Output the [x, y] coordinate of the center of the cell containing the given text.  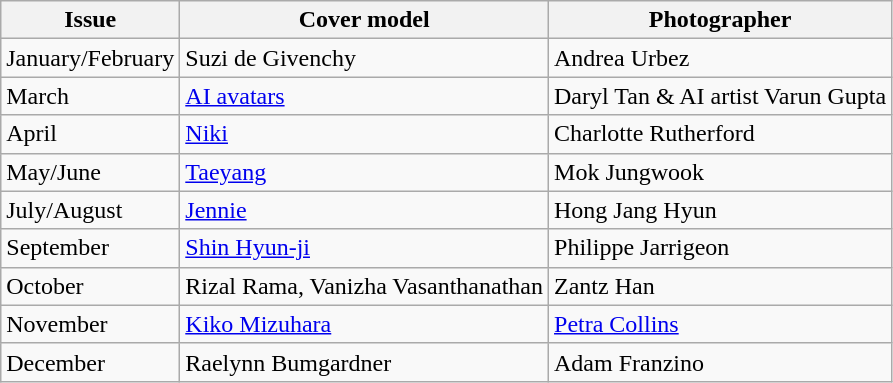
Charlotte Rutherford [720, 134]
September [90, 248]
Photographer [720, 20]
Issue [90, 20]
Mok Jungwook [720, 172]
Shin Hyun-ji [364, 248]
Kiko Mizuhara [364, 324]
November [90, 324]
Daryl Tan & AI artist Varun Gupta [720, 96]
Zantz Han [720, 286]
Raelynn Bumgardner [364, 362]
Petra Collins [720, 324]
Hong Jang Hyun [720, 210]
Niki [364, 134]
May/June [90, 172]
December [90, 362]
AI avatars [364, 96]
Suzi de Givenchy [364, 58]
Andrea Urbez [720, 58]
April [90, 134]
Cover model [364, 20]
October [90, 286]
Adam Franzino [720, 362]
Rizal Rama, Vanizha Vasanthanathan [364, 286]
Jennie [364, 210]
July/August [90, 210]
Philippe Jarrigeon [720, 248]
March [90, 96]
January/February [90, 58]
Taeyang [364, 172]
